For the text-containing cell, return its midpoint in (x, y) coordinate format. 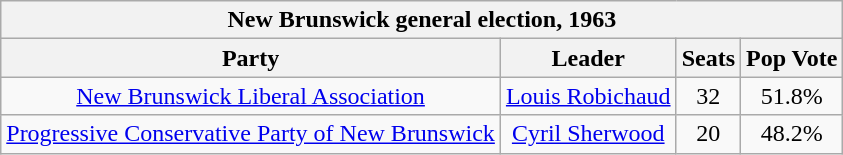
Louis Robichaud (588, 96)
New Brunswick general election, 1963 (422, 20)
Progressive Conservative Party of New Brunswick (251, 134)
32 (708, 96)
20 (708, 134)
Party (251, 58)
51.8% (792, 96)
Pop Vote (792, 58)
Seats (708, 58)
Leader (588, 58)
Cyril Sherwood (588, 134)
48.2% (792, 134)
New Brunswick Liberal Association (251, 96)
